Determine the (X, Y) coordinate at the center of the cell enclosing the given text.  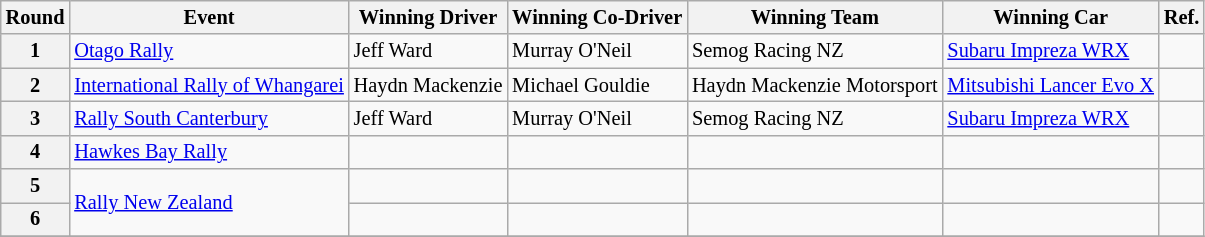
Otago Rally (208, 51)
2 (36, 85)
5 (36, 186)
Rally South Canterbury (208, 118)
Round (36, 17)
Rally New Zealand (208, 202)
6 (36, 219)
Winning Co-Driver (597, 17)
Winning Driver (428, 17)
3 (36, 118)
Ref. (1182, 17)
International Rally of Whangarei (208, 85)
Hawkes Bay Rally (208, 152)
Michael Gouldie (597, 85)
Winning Team (814, 17)
4 (36, 152)
1 (36, 51)
Winning Car (1050, 17)
Event (208, 17)
Haydn Mackenzie (428, 85)
Haydn Mackenzie Motorsport (814, 85)
Mitsubishi Lancer Evo X (1050, 85)
